Determine the (X, Y) coordinate at the center of the cell enclosing the given text.  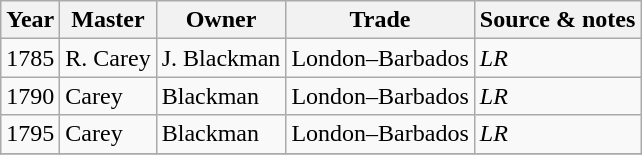
Trade (380, 20)
1785 (30, 58)
1795 (30, 134)
Owner (221, 20)
J. Blackman (221, 58)
Year (30, 20)
Master (108, 20)
1790 (30, 96)
Source & notes (558, 20)
R. Carey (108, 58)
